Find where the given text appears and provide that cell's center as [x, y] coordinate. 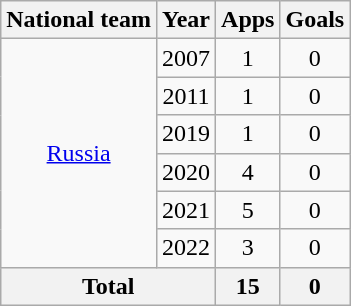
4 [248, 172]
Apps [248, 20]
15 [248, 286]
Year [186, 20]
Total [108, 286]
Goals [315, 20]
2021 [186, 210]
2011 [186, 96]
National team [79, 20]
2022 [186, 248]
2020 [186, 172]
Russia [79, 153]
2007 [186, 58]
5 [248, 210]
3 [248, 248]
2019 [186, 134]
